Pinpoint the cell where the given text exists, returning its [x, y] midpoint coordinate. 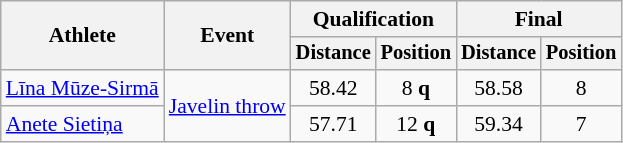
Anete Sietiņa [82, 124]
Athlete [82, 36]
Līna Mūze-Sirmā [82, 88]
12 q [416, 124]
57.71 [334, 124]
59.34 [498, 124]
Event [228, 36]
58.58 [498, 88]
Final [538, 19]
7 [581, 124]
Qualification [374, 19]
8 [581, 88]
Javelin throw [228, 106]
58.42 [334, 88]
8 q [416, 88]
